Output the [x, y] coordinate of the center of the cell containing the given text.  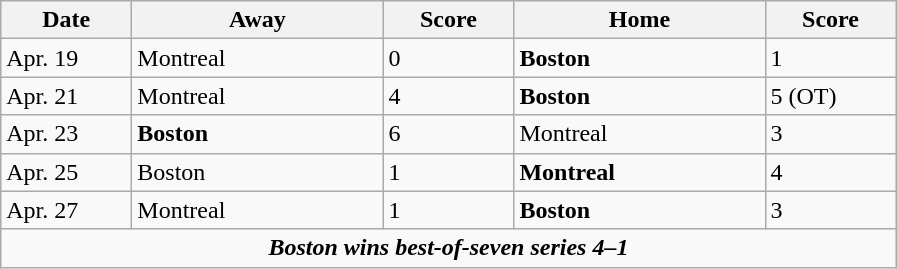
Home [640, 20]
Apr. 27 [66, 210]
Apr. 21 [66, 96]
5 (OT) [830, 96]
0 [448, 58]
Apr. 23 [66, 134]
Apr. 25 [66, 172]
Date [66, 20]
Boston wins best-of-seven series 4–1 [448, 248]
Apr. 19 [66, 58]
Away [258, 20]
6 [448, 134]
